Locate the cell with the specified text and output its (X, Y) center coordinate. 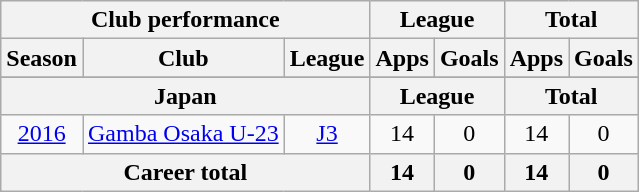
Club (183, 58)
Gamba Osaka U-23 (183, 134)
Career total (186, 172)
Season (42, 58)
Club performance (186, 20)
2016 (42, 134)
Japan (186, 96)
J3 (327, 134)
